Search for the cell housing the specified text and yield its (x, y) center coordinate. 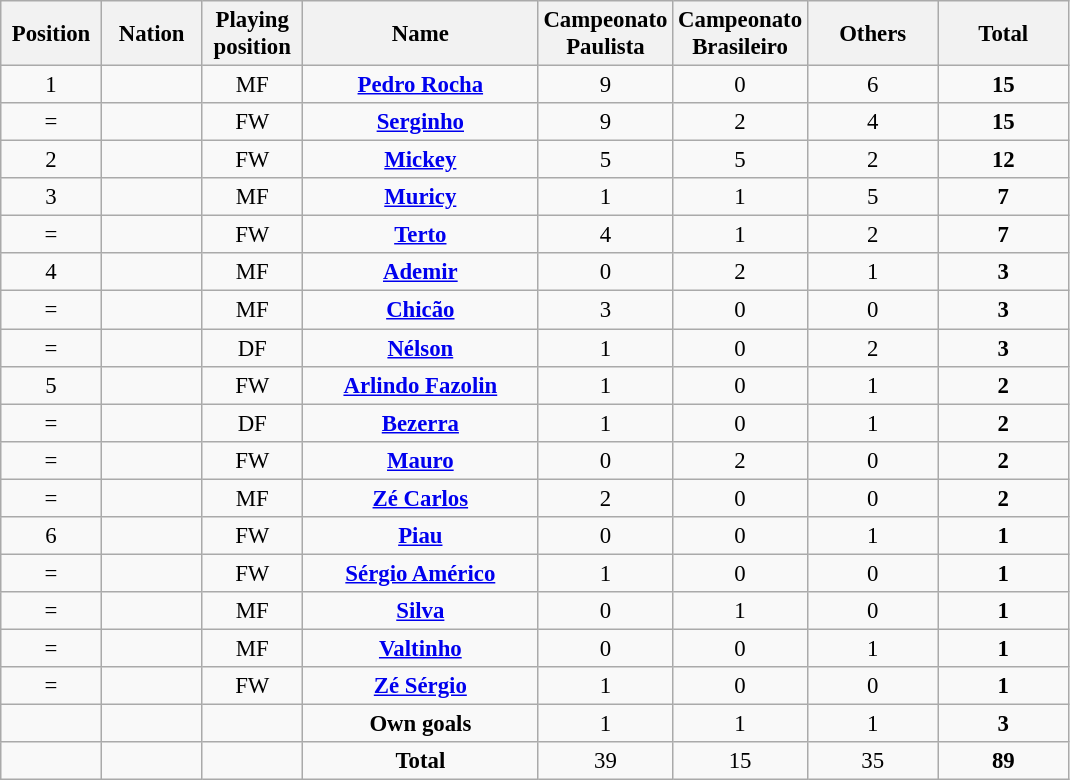
35 (872, 761)
Campeonato Paulista (606, 34)
Campeonato Brasileiro (740, 34)
Pedro Rocha (421, 85)
Serginho (421, 122)
Zé Carlos (421, 498)
Bezerra (421, 423)
Arlindo Fazolin (421, 385)
Sérgio Américo (421, 573)
Muricy (421, 197)
Terto (421, 235)
Chicão (421, 310)
Zé Sérgio (421, 686)
39 (606, 761)
Playing position (252, 34)
Valtinho (421, 648)
Piau (421, 536)
Mickey (421, 160)
89 (1004, 761)
Own goals (421, 724)
12 (1004, 160)
Name (421, 34)
Silva (421, 611)
Nélson (421, 348)
Others (872, 34)
Position (52, 34)
Ademir (421, 273)
Nation (152, 34)
Mauro (421, 460)
